Locate the cell with the specified text and output its [X, Y] center coordinate. 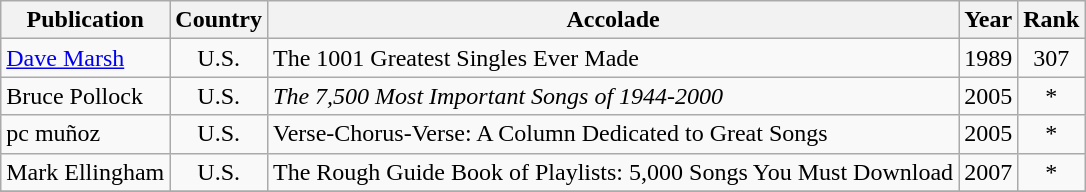
pc muñoz [86, 134]
Country [219, 20]
Accolade [614, 20]
Year [988, 20]
307 [1052, 58]
Verse-Chorus-Verse: A Column Dedicated to Great Songs [614, 134]
Bruce Pollock [86, 96]
Dave Marsh [86, 58]
Publication [86, 20]
Rank [1052, 20]
The 1001 Greatest Singles Ever Made [614, 58]
The 7,500 Most Important Songs of 1944-2000 [614, 96]
2007 [988, 172]
The Rough Guide Book of Playlists: 5,000 Songs You Must Download [614, 172]
1989 [988, 58]
Mark Ellingham [86, 172]
